Output the (x, y) coordinate of the center of the cell containing the given text.  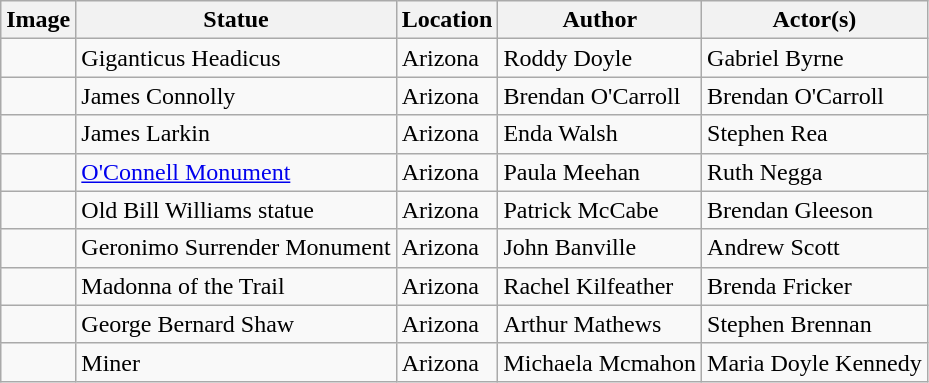
Geronimo Surrender Monument (236, 248)
Location (447, 20)
Author (600, 20)
Ruth Negga (815, 172)
Rachel Kilfeather (600, 286)
Patrick McCabe (600, 210)
John Banville (600, 248)
Maria Doyle Kennedy (815, 362)
Enda Walsh (600, 134)
Old Bill Williams statue (236, 210)
Image (38, 20)
Brenda Fricker (815, 286)
Brendan Gleeson (815, 210)
Statue (236, 20)
Stephen Brennan (815, 324)
James Larkin (236, 134)
Miner (236, 362)
O'Connell Monument (236, 172)
Michaela Mcmahon (600, 362)
Roddy Doyle (600, 58)
Andrew Scott (815, 248)
Madonna of the Trail (236, 286)
Actor(s) (815, 20)
Gabriel Byrne (815, 58)
James Connolly (236, 96)
Paula Meehan (600, 172)
George Bernard Shaw (236, 324)
Stephen Rea (815, 134)
Arthur Mathews (600, 324)
Giganticus Headicus (236, 58)
